From the cell containing the given text, extract its center point as (X, Y) coordinate. 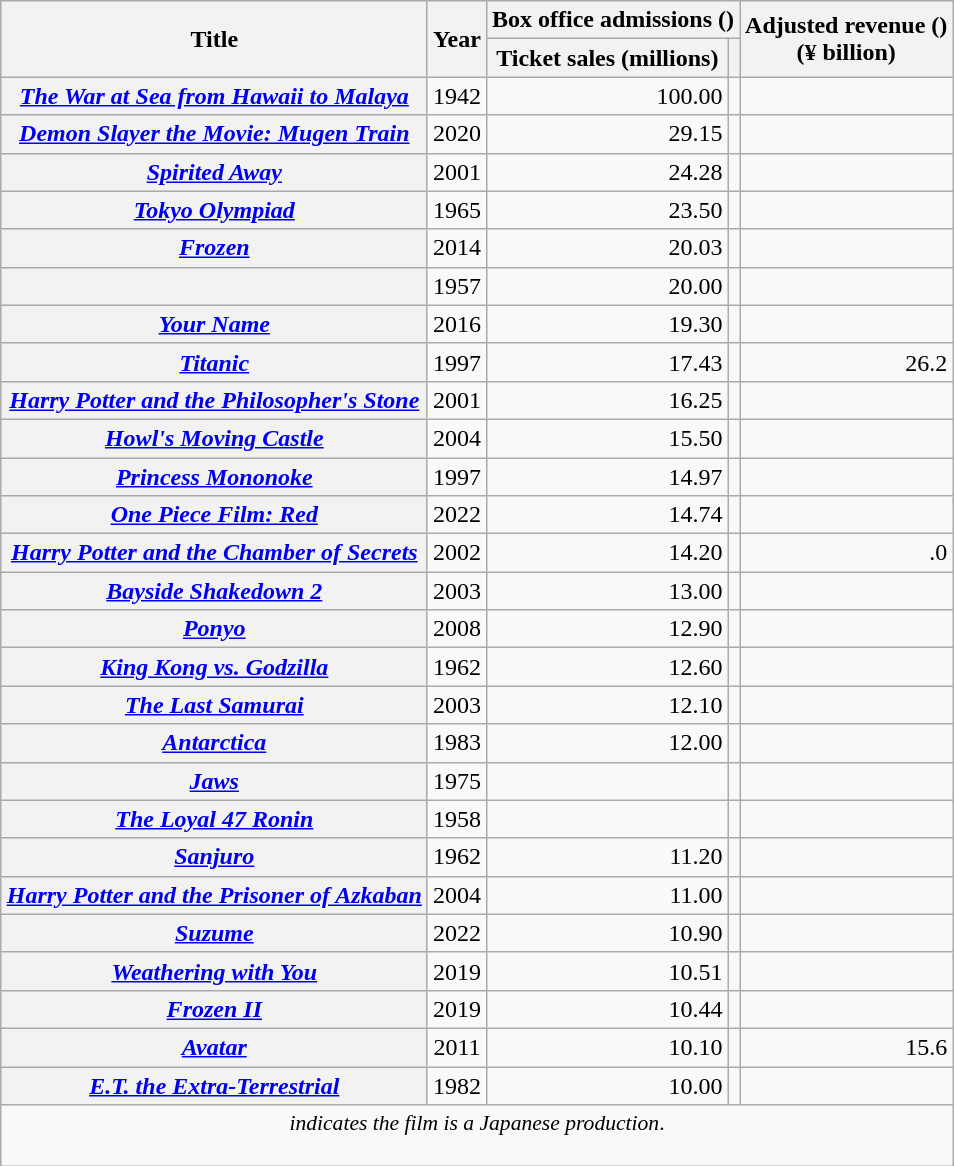
14.20 (607, 553)
Year (456, 39)
Frozen (214, 248)
14.97 (607, 477)
E.T. the Extra-Terrestrial (214, 1085)
Title (214, 39)
26.2 (846, 362)
12.60 (607, 667)
King Kong vs. Godzilla (214, 667)
Avatar (214, 1047)
The Loyal 47 Ronin (214, 819)
Harry Potter and the Chamber of Secrets (214, 553)
1958 (456, 819)
Demon Slayer the Movie: Mugen Train (214, 134)
.0 (846, 553)
20.00 (607, 286)
Sanjuro (214, 857)
Bayside Shakedown 2 (214, 591)
10.00 (607, 1085)
2016 (456, 324)
1982 (456, 1085)
10.90 (607, 933)
19.30 (607, 324)
Frozen II (214, 1009)
12.90 (607, 629)
Tokyo Olympiad (214, 210)
20.03 (607, 248)
The War at Sea from Hawaii to Malaya (214, 96)
Princess Mononoke (214, 477)
1965 (456, 210)
2014 (456, 248)
The Last Samurai (214, 705)
1975 (456, 781)
Howl's Moving Castle (214, 438)
10.51 (607, 971)
11.20 (607, 857)
24.28 (607, 172)
2002 (456, 553)
Adjusted revenue () (¥ billion) (846, 39)
Spirited Away (214, 172)
indicates the film is a Japanese production. (477, 1136)
Your Name (214, 324)
Weathering with You (214, 971)
Jaws (214, 781)
14.74 (607, 515)
12.00 (607, 743)
Harry Potter and the Prisoner of Azkaban (214, 895)
One Piece Film: Red (214, 515)
23.50 (607, 210)
12.10 (607, 705)
15.50 (607, 438)
2020 (456, 134)
11.00 (607, 895)
1942 (456, 96)
13.00 (607, 591)
Antarctica (214, 743)
15.6 (846, 1047)
29.15 (607, 134)
2011 (456, 1047)
100.00 (607, 96)
Titanic (214, 362)
Ticket sales (millions) (607, 58)
1957 (456, 286)
Harry Potter and the Philosopher's Stone (214, 400)
Ponyo (214, 629)
16.25 (607, 400)
10.10 (607, 1047)
2008 (456, 629)
10.44 (607, 1009)
1983 (456, 743)
Box office admissions () (612, 20)
Suzume (214, 933)
17.43 (607, 362)
